Provide the [x, y] coordinate of the cell's center where the given text is located.  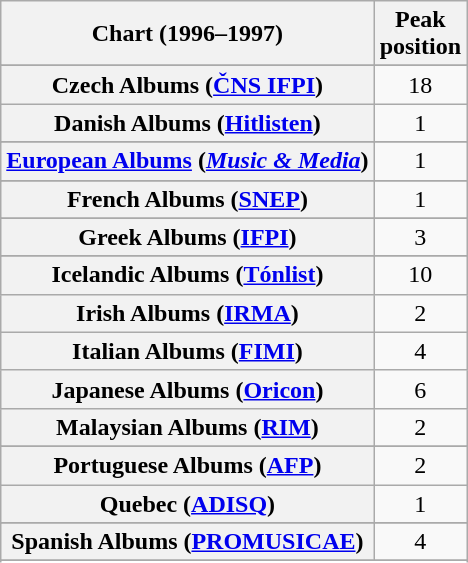
10 [420, 275]
Portuguese Albums (AFP) [188, 465]
Czech Albums (ČNS IFPI) [188, 85]
6 [420, 389]
18 [420, 85]
Malaysian Albums (RIM) [188, 427]
European Albums (Music & Media) [188, 161]
Spanish Albums (PROMUSICAE) [188, 542]
Irish Albums (IRMA) [188, 313]
Quebec (ADISQ) [188, 503]
Icelandic Albums (Tónlist) [188, 275]
Greek Albums (IFPI) [188, 237]
Peakposition [420, 34]
Danish Albums (Hitlisten) [188, 123]
French Albums (SNEP) [188, 199]
Chart (1996–1997) [188, 34]
3 [420, 237]
Italian Albums (FIMI) [188, 351]
Japanese Albums (Oricon) [188, 389]
